Provide the (x, y) coordinate of the cell's center where the given text is located.  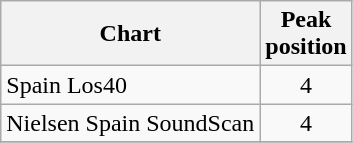
Spain Los40 (130, 85)
Nielsen Spain SoundScan (130, 123)
Peakposition (306, 34)
Chart (130, 34)
